Extract the (x, y) coordinate from the center of the cell holding the provided text.  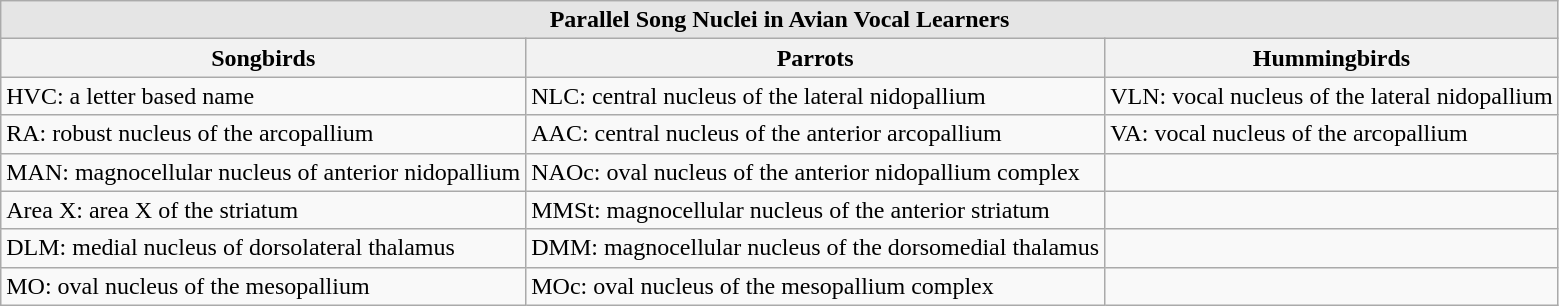
Area X: area X of the striatum (264, 210)
MO: oval nucleus of the mesopallium (264, 286)
Songbirds (264, 58)
MOc: oval nucleus of the mesopallium complex (816, 286)
DMM: magnocellular nucleus of the dorsomedial thalamus (816, 248)
NLC: central nucleus of the lateral nidopallium (816, 96)
VLN: vocal nucleus of the lateral nidopallium (1332, 96)
MMSt: magnocellular nucleus of the anterior striatum (816, 210)
AAC: central nucleus of the anterior arcopallium (816, 134)
DLM: medial nucleus of dorsolateral thalamus (264, 248)
Hummingbirds (1332, 58)
RA: robust nucleus of the arcopallium (264, 134)
VA: vocal nucleus of the arcopallium (1332, 134)
NAOc: oval nucleus of the anterior nidopallium complex (816, 172)
MAN: magnocellular nucleus of anterior nidopallium (264, 172)
Parrots (816, 58)
Parallel Song Nuclei in Avian Vocal Learners (780, 20)
HVC: a letter based name (264, 96)
